Return the [x, y] coordinate for the center point of the cell that contains the specified text.  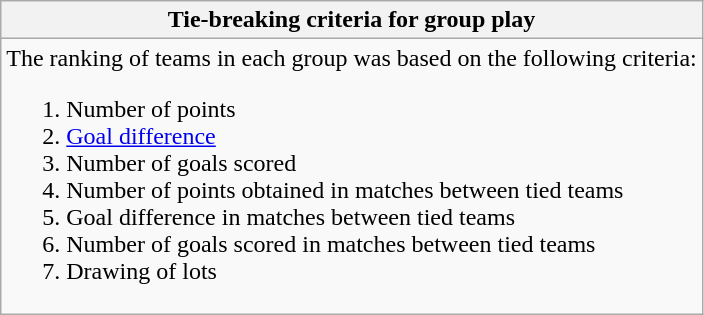
Tie-breaking criteria for group play [352, 20]
